Find where the given text appears and provide that cell's center as (x, y) coordinate. 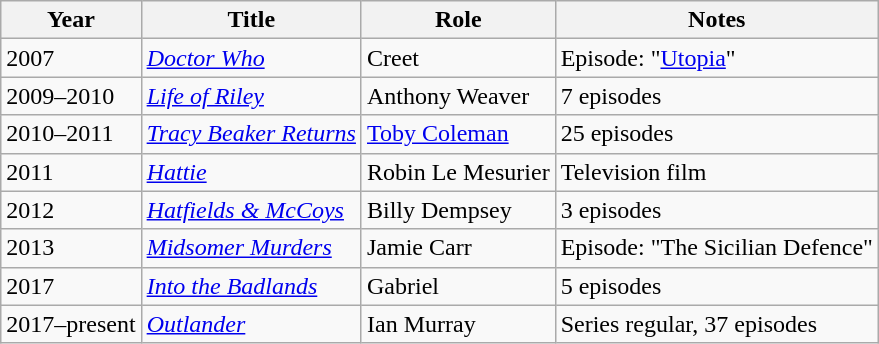
2012 (71, 210)
2017–present (71, 324)
Creet (458, 58)
2013 (71, 248)
Series regular, 37 episodes (716, 324)
2007 (71, 58)
Life of Riley (251, 96)
Midsomer Murders (251, 248)
Hatfields & McCoys (251, 210)
2010–2011 (71, 134)
Hattie (251, 172)
Episode: "Utopia" (716, 58)
Into the Badlands (251, 286)
Episode: "The Sicilian Defence" (716, 248)
Doctor Who (251, 58)
2011 (71, 172)
Anthony Weaver (458, 96)
Toby Coleman (458, 134)
3 episodes (716, 210)
Year (71, 20)
Jamie Carr (458, 248)
Notes (716, 20)
5 episodes (716, 286)
Tracy Beaker Returns (251, 134)
Ian Murray (458, 324)
Gabriel (458, 286)
Title (251, 20)
Television film (716, 172)
7 episodes (716, 96)
Robin Le Mesurier (458, 172)
Role (458, 20)
Outlander (251, 324)
2017 (71, 286)
25 episodes (716, 134)
Billy Dempsey (458, 210)
2009–2010 (71, 96)
